Determine the (x, y) coordinate at the center of the cell enclosing the given text.  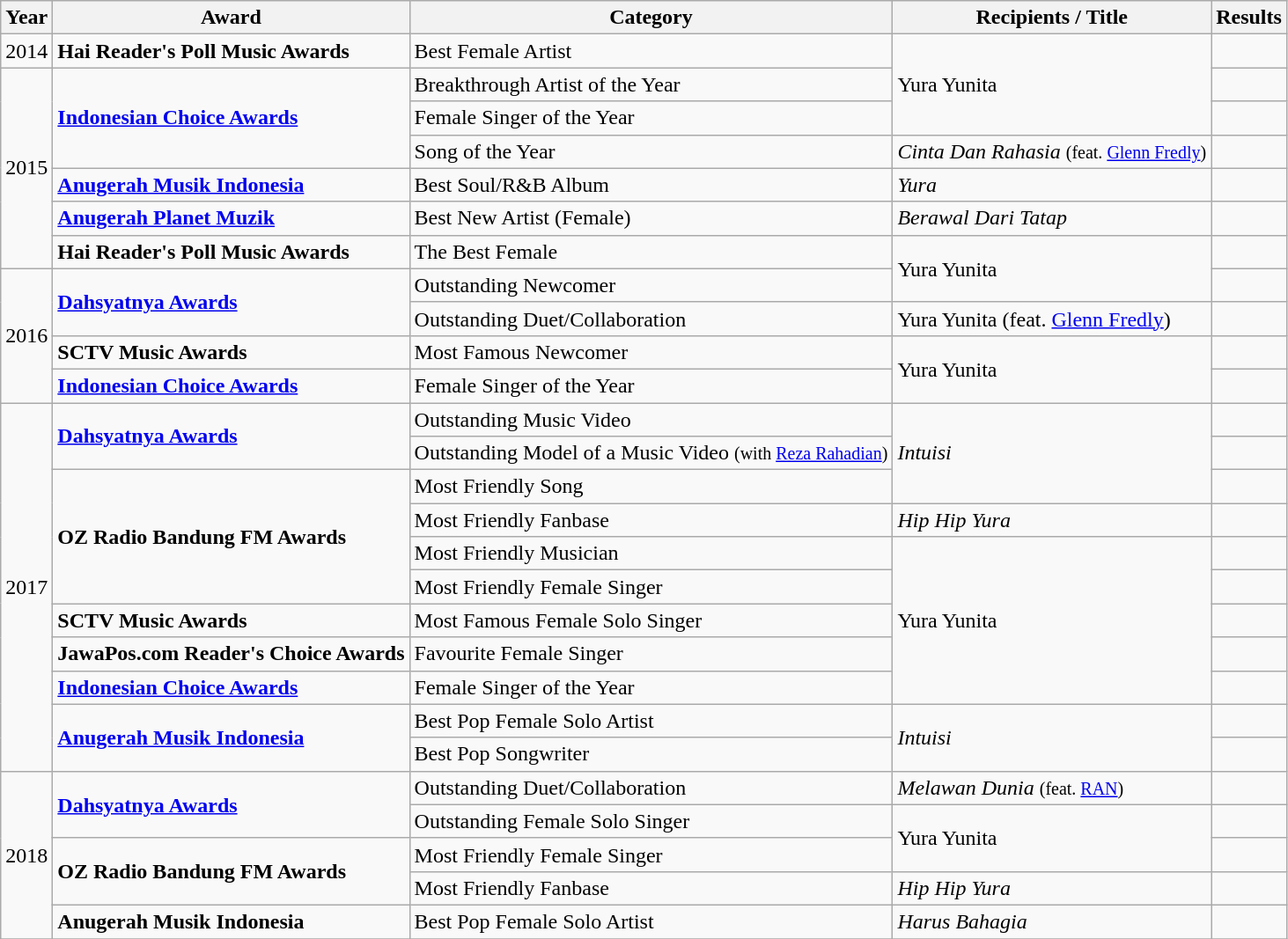
2017 (26, 588)
Award (231, 18)
Outstanding Model of a Music Video (with Reza Rahadian) (651, 453)
Best Soul/R&B Album (651, 185)
JawaPos.com Reader's Choice Awards (231, 654)
Best Female Artist (651, 51)
Yura (1052, 185)
Recipients / Title (1052, 18)
Breakthrough Artist of the Year (651, 84)
2014 (26, 51)
Results (1249, 18)
The Best Female (651, 252)
2015 (26, 168)
2016 (26, 335)
Outstanding Female Solo Singer (651, 821)
Berawal Dari Tatap (1052, 218)
Harus Bahagia (1052, 921)
Outstanding Music Video (651, 420)
Outstanding Newcomer (651, 285)
Year (26, 18)
Most Friendly Song (651, 487)
Best Pop Songwriter (651, 754)
Yura Yunita (feat. Glenn Fredly) (1052, 319)
Favourite Female Singer (651, 654)
Anugerah Planet Muzik (231, 218)
Cinta Dan Rahasia (feat. Glenn Fredly) (1052, 151)
Most Friendly Musician (651, 554)
Most Famous Newcomer (651, 352)
2018 (26, 855)
Category (651, 18)
Best New Artist (Female) (651, 218)
Song of the Year (651, 151)
Melawan Dunia (feat. RAN) (1052, 788)
Most Famous Female Solo Singer (651, 620)
